Pinpoint the cell where the given text exists, returning its [x, y] midpoint coordinate. 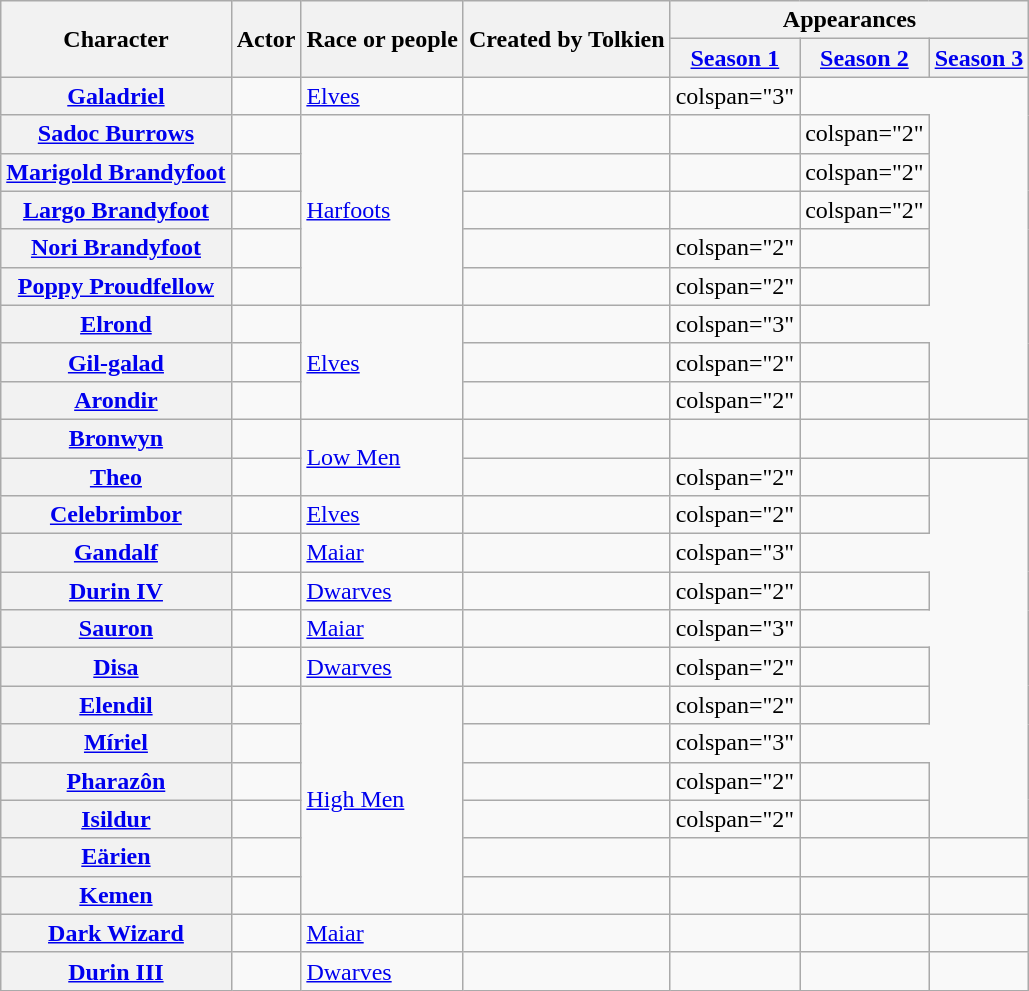
Elendil [116, 705]
Elrond [116, 324]
Marigold Brandyfoot [116, 172]
Arondir [116, 400]
Appearances [850, 20]
Dark Wizard [116, 933]
Season 3 [979, 58]
Eärien [116, 857]
Harfoots [382, 210]
Gil-galad [116, 362]
Isildur [116, 819]
Poppy Proudfellow [116, 286]
Míriel [116, 743]
Created by Tolkien [566, 39]
Largo Brandyfoot [116, 210]
High Men [382, 800]
Kemen [116, 895]
Galadriel [116, 96]
Theo [116, 477]
Season 1 [735, 58]
Low Men [382, 457]
Celebrimbor [116, 515]
Season 2 [865, 58]
Pharazôn [116, 781]
Sadoc Burrows [116, 134]
Actor [266, 39]
Sauron [116, 629]
Character [116, 39]
Nori Brandyfoot [116, 248]
Bronwyn [116, 438]
Race or people [382, 39]
Durin IV [116, 591]
Disa [116, 667]
Gandalf [116, 553]
Durin III [116, 971]
